Output the (X, Y) coordinate of the center of the cell containing the given text.  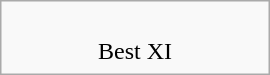
Best XI (134, 38)
